Find where the given text appears and provide that cell's center as (x, y) coordinate. 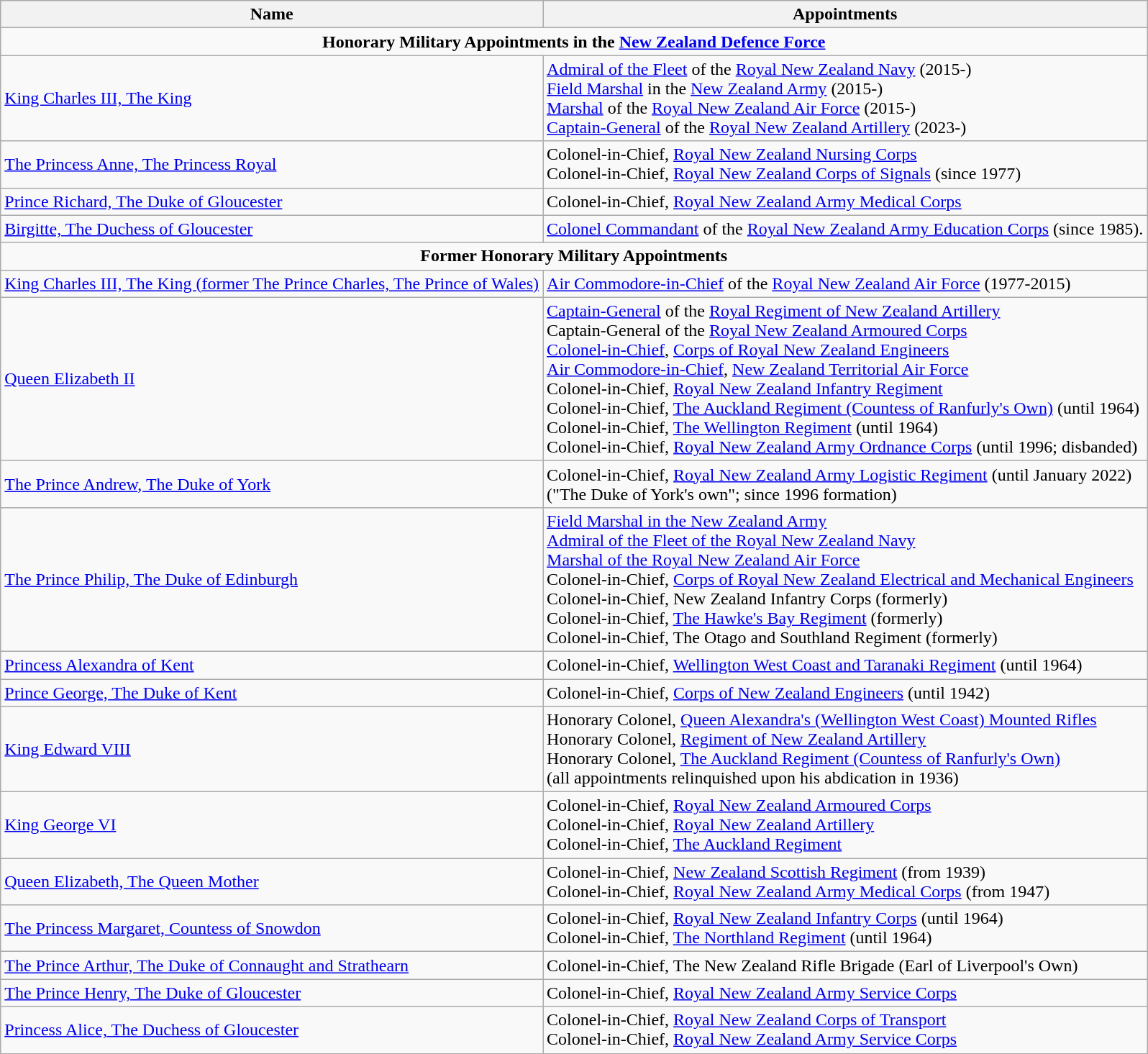
Princess Alice, The Duchess of Gloucester (272, 1030)
The Prince Arthur, The Duke of Connaught and Strathearn (272, 966)
Former Honorary Military Appointments (574, 256)
Colonel-in-Chief, Royal New Zealand Army Medical Corps (845, 201)
Colonel-in-Chief, Royal New Zealand Nursing CorpsColonel-in-Chief, Royal New Zealand Corps of Signals (since 1977) (845, 164)
Colonel-in-Chief, Royal New Zealand Infantry Corps (until 1964)Colonel-in-Chief, The Northland Regiment (until 1964) (845, 928)
Queen Elizabeth II (272, 378)
King Charles III, The King (272, 98)
Colonel-in-Chief, New Zealand Scottish Regiment (from 1939)Colonel-in-Chief, Royal New Zealand Army Medical Corps (from 1947) (845, 882)
Prince George, The Duke of Kent (272, 693)
Princess Alexandra of Kent (272, 665)
King Edward VIII (272, 750)
Colonel-in-Chief, Royal New Zealand Armoured CorpsColonel-in-Chief, Royal New Zealand ArtilleryColonel-in-Chief, The Auckland Regiment (845, 825)
King Charles III, The King (former The Prince Charles, The Prince of Wales) (272, 283)
The Princess Anne, The Princess Royal (272, 164)
Colonel-in-Chief, The New Zealand Rifle Brigade (Earl of Liverpool's Own) (845, 966)
Birgitte, The Duchess of Gloucester (272, 229)
Name (272, 14)
Honorary Military Appointments in the New Zealand Defence Force (574, 42)
Queen Elizabeth, The Queen Mother (272, 882)
Colonel-in-Chief, Royal New Zealand Army Logistic Regiment (until January 2022)("The Duke of York's own"; since 1996 formation) (845, 483)
The Prince Philip, The Duke of Edinburgh (272, 579)
Colonel-in-Chief, Corps of New Zealand Engineers (until 1942) (845, 693)
Appointments (845, 14)
Prince Richard, The Duke of Gloucester (272, 201)
The Princess Margaret, Countess of Snowdon (272, 928)
The Prince Andrew, The Duke of York (272, 483)
Air Commodore-in-Chief of the Royal New Zealand Air Force (1977-2015) (845, 283)
King George VI (272, 825)
Colonel-in-Chief, Wellington West Coast and Taranaki Regiment (until 1964) (845, 665)
Colonel-in-Chief, Royal New Zealand Army Service Corps (845, 993)
Colonel-in-Chief, Royal New Zealand Corps of TransportColonel-in-Chief, Royal New Zealand Army Service Corps (845, 1030)
The Prince Henry, The Duke of Gloucester (272, 993)
Colonel Commandant of the Royal New Zealand Army Education Corps (since 1985). (845, 229)
